Locate the cell with the specified text and output its [X, Y] center coordinate. 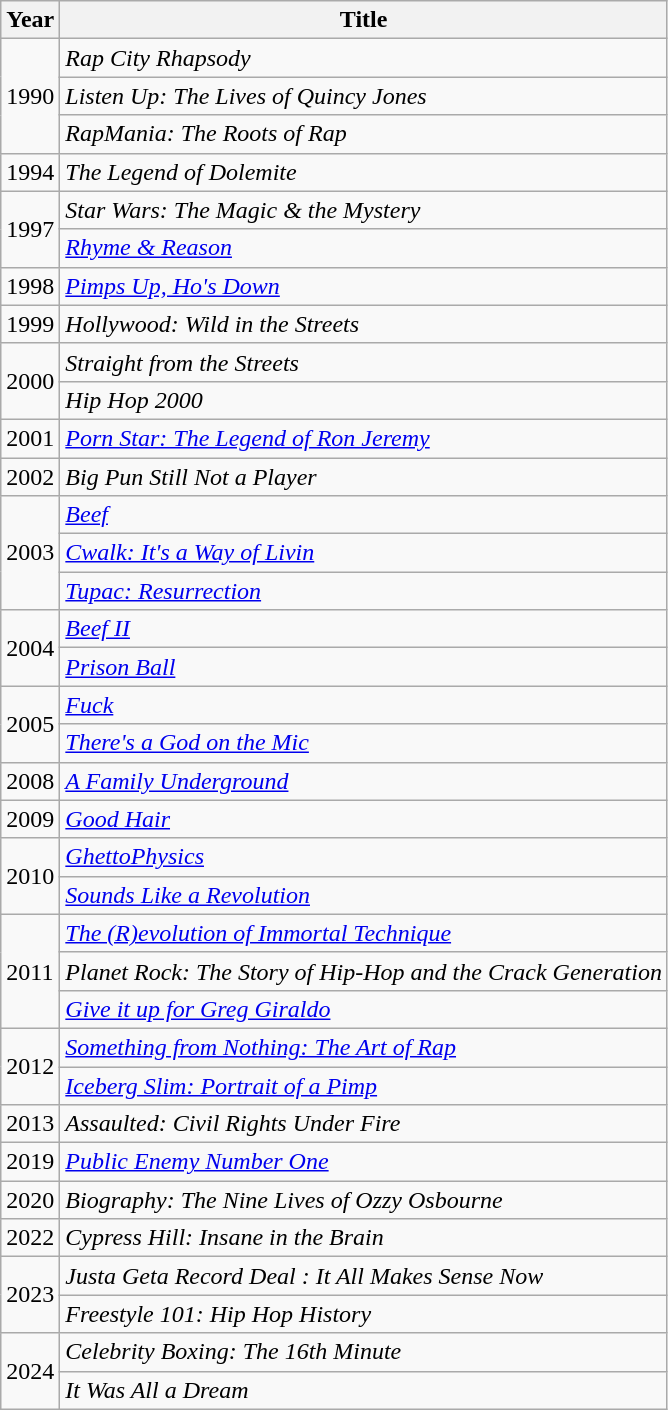
2002 [30, 477]
Year [30, 20]
Planet Rock: The Story of Hip-Hop and the Crack Generation [364, 971]
Give it up for Greg Giraldo [364, 1009]
Star Wars: The Magic & the Mystery [364, 210]
2024 [30, 1371]
Straight from the Streets [364, 362]
Listen Up: The Lives of Quincy Jones [364, 96]
2019 [30, 1162]
2003 [30, 553]
Fuck [364, 705]
1997 [30, 229]
Pimps Up, Ho's Down [364, 286]
2013 [30, 1124]
Rap City Rhapsody [364, 58]
1990 [30, 96]
Rhyme & Reason [364, 248]
The (R)evolution of Immortal Technique [364, 933]
2023 [30, 1295]
Tupac: Resurrection [364, 591]
Sounds Like a Revolution [364, 895]
1998 [30, 286]
1994 [30, 172]
Beef [364, 515]
Hollywood: Wild in the Streets [364, 324]
2012 [30, 1066]
Iceberg Slim: Portrait of a Pimp [364, 1085]
Cwalk: It's a Way of Livin [364, 553]
Something from Nothing: The Art of Rap [364, 1047]
A Family Underground [364, 781]
Freestyle 101: Hip Hop History [364, 1314]
2010 [30, 876]
2001 [30, 438]
2005 [30, 724]
2008 [30, 781]
Beef II [364, 629]
The Legend of Dolemite [364, 172]
Prison Ball [364, 667]
2004 [30, 648]
2000 [30, 381]
Public Enemy Number One [364, 1162]
Cypress Hill: Insane in the Brain [364, 1238]
It Was All a Dream [364, 1390]
2022 [30, 1238]
Justa Geta Record Deal : It All Makes Sense Now [364, 1276]
2020 [30, 1200]
Good Hair [364, 819]
Porn Star: The Legend of Ron Jeremy [364, 438]
Title [364, 20]
Celebrity Boxing: The 16th Minute [364, 1352]
RapMania: The Roots of Rap [364, 134]
Hip Hop 2000 [364, 400]
GhettoPhysics [364, 857]
There's a God on the Mic [364, 743]
Biography: The Nine Lives of Ozzy Osbourne [364, 1200]
2009 [30, 819]
2011 [30, 971]
1999 [30, 324]
Assaulted: Civil Rights Under Fire [364, 1124]
Big Pun Still Not a Player [364, 477]
